Pinpoint the cell where the given text exists, returning its (X, Y) midpoint coordinate. 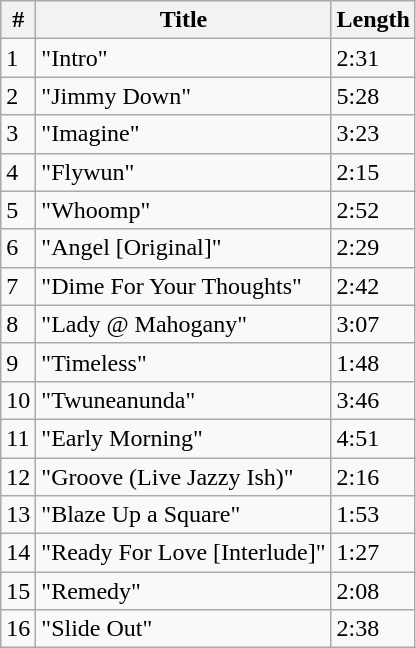
4:51 (373, 438)
1:48 (373, 362)
12 (18, 477)
1:27 (373, 553)
2 (18, 96)
"Groove (Live Jazzy Ish)" (184, 477)
"Ready For Love [Interlude]" (184, 553)
1 (18, 58)
8 (18, 324)
9 (18, 362)
15 (18, 591)
# (18, 20)
11 (18, 438)
2:52 (373, 210)
"Remedy" (184, 591)
2:38 (373, 629)
16 (18, 629)
13 (18, 515)
2:16 (373, 477)
"Lady @ Mahogany" (184, 324)
"Slide Out" (184, 629)
"Timeless" (184, 362)
7 (18, 286)
2:42 (373, 286)
2:15 (373, 172)
Title (184, 20)
1:53 (373, 515)
3:23 (373, 134)
14 (18, 553)
3:07 (373, 324)
4 (18, 172)
3:46 (373, 400)
5 (18, 210)
"Whoomp" (184, 210)
"Jimmy Down" (184, 96)
"Dime For Your Thoughts" (184, 286)
3 (18, 134)
2:29 (373, 248)
10 (18, 400)
Length (373, 20)
"Intro" (184, 58)
"Flywun" (184, 172)
5:28 (373, 96)
"Blaze Up a Square" (184, 515)
2:31 (373, 58)
"Early Morning" (184, 438)
"Angel [Original]" (184, 248)
"Imagine" (184, 134)
6 (18, 248)
2:08 (373, 591)
"Twuneanunda" (184, 400)
